Identify which cell holds the provided text, then report its [X, Y] central coordinate. 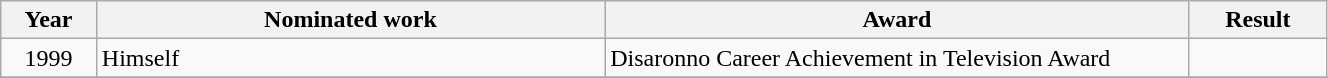
Award [898, 20]
Year [49, 20]
Result [1258, 20]
Himself [350, 58]
Disaronno Career Achievement in Television Award [898, 58]
1999 [49, 58]
Nominated work [350, 20]
